Pinpoint the cell where the given text exists, returning its (X, Y) midpoint coordinate. 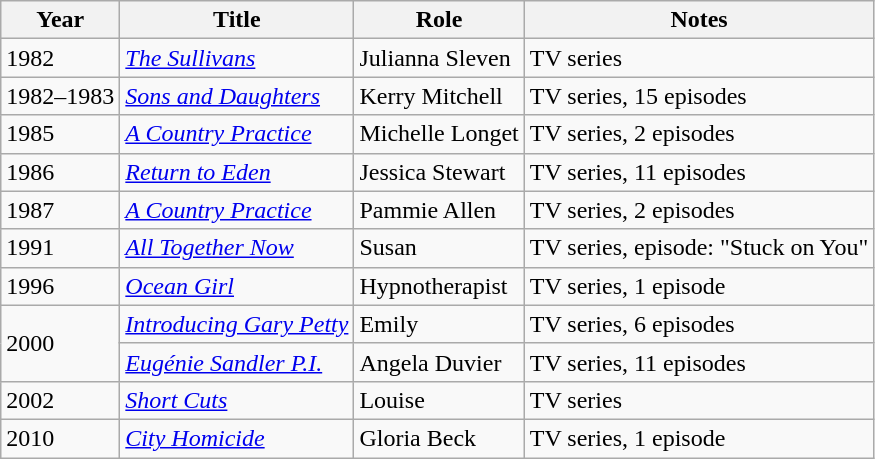
2010 (60, 438)
All Together Now (237, 248)
Michelle Longet (439, 134)
City Homicide (237, 438)
1982–1983 (60, 96)
1987 (60, 210)
Eugénie Sandler P.I. (237, 362)
Gloria Beck (439, 438)
Hypnotherapist (439, 286)
Kerry Mitchell (439, 96)
Emily (439, 324)
Short Cuts (237, 400)
Title (237, 20)
Pammie Allen (439, 210)
1982 (60, 58)
Return to Eden (237, 172)
The Sullivans (237, 58)
1985 (60, 134)
2002 (60, 400)
TV series, 6 episodes (699, 324)
TV series, episode: "Stuck on You" (699, 248)
Ocean Girl (237, 286)
Julianna Sleven (439, 58)
TV series, 15 episodes (699, 96)
Louise (439, 400)
Role (439, 20)
Introducing Gary Petty (237, 324)
1996 (60, 286)
Susan (439, 248)
1986 (60, 172)
Sons and Daughters (237, 96)
Year (60, 20)
2000 (60, 343)
Notes (699, 20)
1991 (60, 248)
Angela Duvier (439, 362)
Jessica Stewart (439, 172)
